Capture the cell that displays the provided text and extract its (x, y) central coordinate. 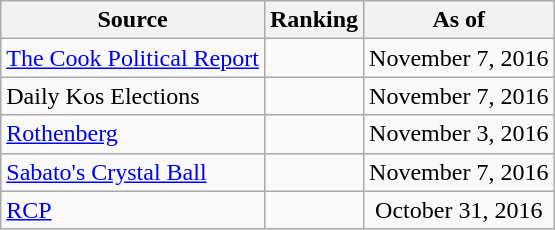
October 31, 2016 (459, 210)
As of (459, 20)
Ranking (314, 20)
The Cook Political Report (133, 58)
Rothenberg (133, 134)
Source (133, 20)
Sabato's Crystal Ball (133, 172)
Daily Kos Elections (133, 96)
RCP (133, 210)
November 3, 2016 (459, 134)
